Provide the [X, Y] coordinate of the cell's center where the given text is located.  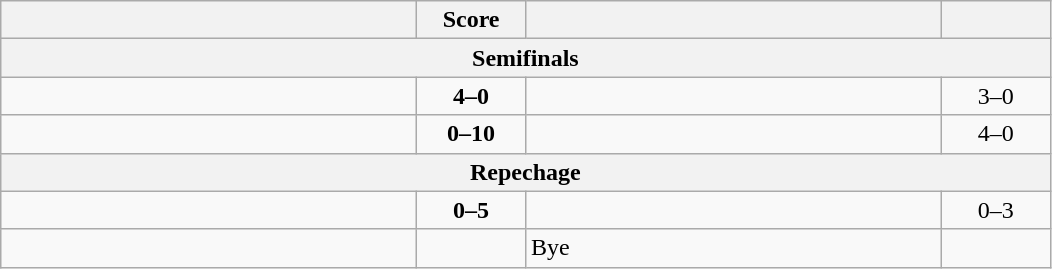
Bye [733, 248]
Repechage [526, 172]
3–0 [996, 96]
0–5 [472, 210]
Score [472, 20]
0–10 [472, 134]
Semifinals [526, 58]
0–3 [996, 210]
